Determine the [x, y] coordinate at the center of the cell enclosing the given text.  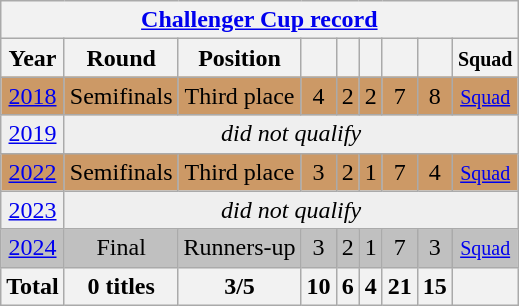
2019 [33, 134]
Year [33, 58]
2018 [33, 96]
Round [121, 58]
Final [121, 248]
0 titles [121, 286]
3/5 [240, 286]
2024 [33, 248]
Position [240, 58]
6 [348, 286]
10 [318, 286]
15 [434, 286]
2023 [33, 210]
Challenger Cup record [260, 20]
2022 [33, 172]
Runners-up [240, 248]
21 [400, 286]
Total [33, 286]
8 [434, 96]
